Search for the cell housing the specified text and yield its [X, Y] center coordinate. 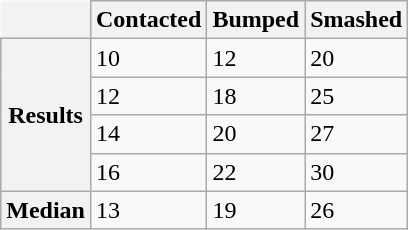
27 [356, 134]
25 [356, 96]
26 [356, 210]
Median [46, 210]
22 [256, 172]
16 [148, 172]
Results [46, 115]
Bumped [256, 20]
19 [256, 210]
Smashed [356, 20]
30 [356, 172]
10 [148, 58]
18 [256, 96]
14 [148, 134]
Contacted [148, 20]
13 [148, 210]
